Extract the (X, Y) coordinate from the center of the cell holding the provided text.  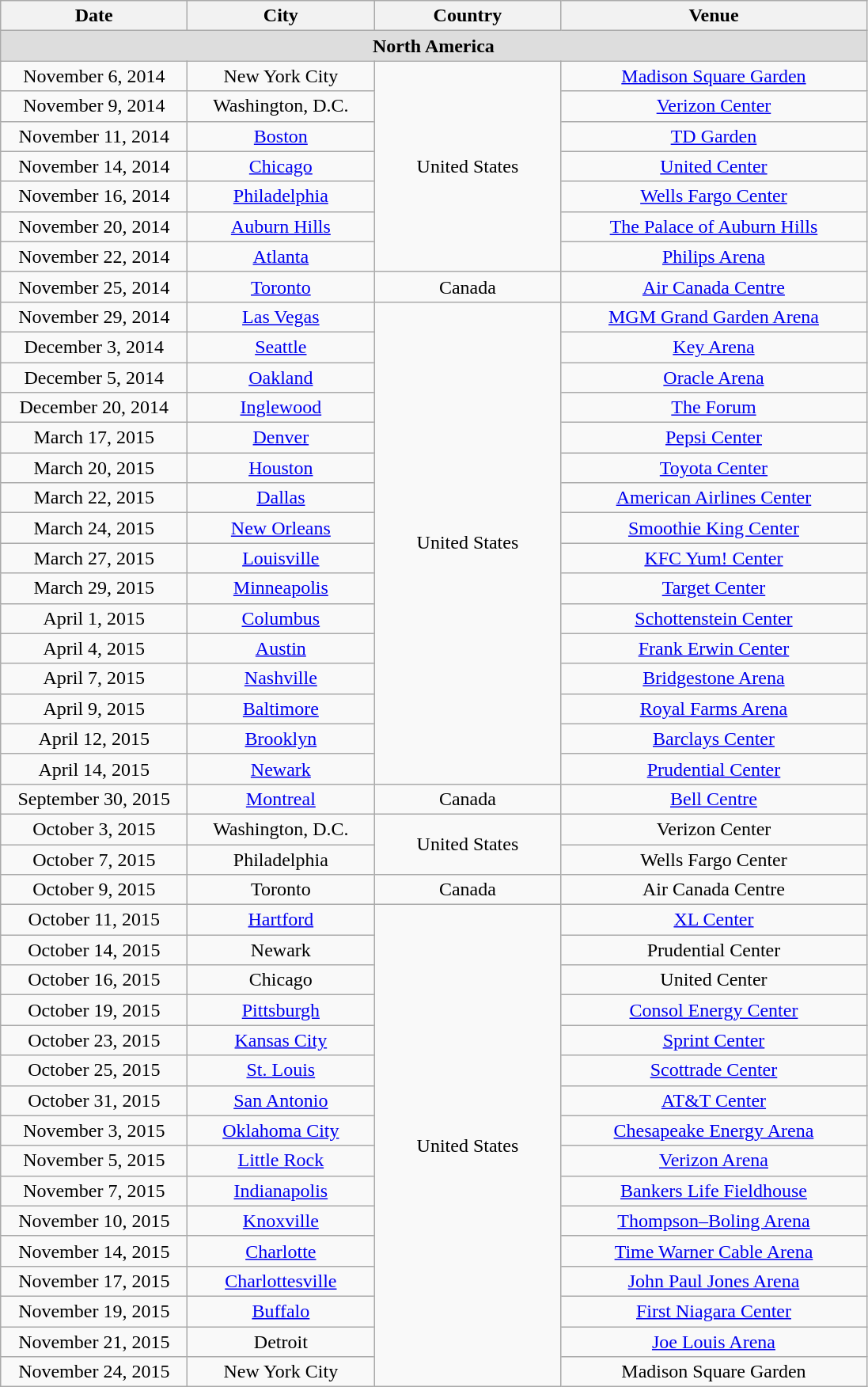
Hartford (281, 920)
MGM Grand Garden Arena (714, 317)
Pepsi Center (714, 438)
October 23, 2015 (94, 1040)
Chesapeake Energy Arena (714, 1130)
April 7, 2015 (94, 678)
Oklahoma City (281, 1130)
American Airlines Center (714, 498)
Verizon Arena (714, 1161)
Date (94, 16)
Indianapolis (281, 1191)
Atlanta (281, 256)
Baltimore (281, 709)
Charlotte (281, 1251)
Scottrade Center (714, 1070)
St. Louis (281, 1070)
November 21, 2015 (94, 1342)
October 11, 2015 (94, 920)
Brooklyn (281, 739)
Time Warner Cable Arena (714, 1251)
Montreal (281, 799)
Target Center (714, 588)
AT&T Center (714, 1100)
December 3, 2014 (94, 347)
Sprint Center (714, 1040)
Key Arena (714, 347)
November 25, 2014 (94, 287)
October 3, 2015 (94, 829)
November 22, 2014 (94, 256)
Frank Erwin Center (714, 648)
Austin (281, 648)
March 22, 2015 (94, 498)
March 17, 2015 (94, 438)
Seattle (281, 347)
December 20, 2014 (94, 408)
Minneapolis (281, 588)
Philips Arena (714, 256)
Bell Centre (714, 799)
Barclays Center (714, 739)
The Palace of Auburn Hills (714, 226)
Country (468, 16)
November 7, 2015 (94, 1191)
October 7, 2015 (94, 859)
Kansas City (281, 1040)
First Niagara Center (714, 1311)
November 14, 2014 (94, 166)
November 24, 2015 (94, 1372)
New Orleans (281, 528)
April 12, 2015 (94, 739)
October 9, 2015 (94, 890)
November 11, 2014 (94, 136)
Schottenstein Center (714, 618)
March 20, 2015 (94, 468)
April 9, 2015 (94, 709)
Las Vegas (281, 317)
April 1, 2015 (94, 618)
March 27, 2015 (94, 558)
Houston (281, 468)
March 24, 2015 (94, 528)
Venue (714, 16)
Smoothie King Center (714, 528)
October 14, 2015 (94, 950)
Louisville (281, 558)
Bridgestone Arena (714, 678)
Charlottesville (281, 1281)
Columbus (281, 618)
Toyota Center (714, 468)
November 6, 2014 (94, 76)
Little Rock (281, 1161)
Buffalo (281, 1311)
November 9, 2014 (94, 106)
November 17, 2015 (94, 1281)
The Forum (714, 408)
Bankers Life Fieldhouse (714, 1191)
Consol Energy Center (714, 1010)
October 31, 2015 (94, 1100)
Inglewood (281, 408)
November 3, 2015 (94, 1130)
City (281, 16)
November 19, 2015 (94, 1311)
October 19, 2015 (94, 1010)
San Antonio (281, 1100)
TD Garden (714, 136)
Nashville (281, 678)
KFC Yum! Center (714, 558)
April 4, 2015 (94, 648)
Dallas (281, 498)
October 25, 2015 (94, 1070)
Auburn Hills (281, 226)
October 16, 2015 (94, 980)
December 5, 2014 (94, 378)
Oakland (281, 378)
November 10, 2015 (94, 1221)
March 29, 2015 (94, 588)
Royal Farms Arena (714, 709)
Oracle Arena (714, 378)
Boston (281, 136)
November 20, 2014 (94, 226)
September 30, 2015 (94, 799)
North America (434, 46)
Detroit (281, 1342)
Thompson–Boling Arena (714, 1221)
November 16, 2014 (94, 196)
Joe Louis Arena (714, 1342)
November 5, 2015 (94, 1161)
Knoxville (281, 1221)
Pittsburgh (281, 1010)
Denver (281, 438)
November 29, 2014 (94, 317)
November 14, 2015 (94, 1251)
April 14, 2015 (94, 769)
John Paul Jones Arena (714, 1281)
XL Center (714, 920)
